Return the [X, Y] coordinate for the center point of the cell that contains the specified text.  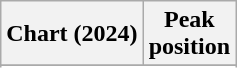
Peakposition [189, 34]
Chart (2024) [72, 34]
